Determine the [x, y] coordinate at the center of the cell enclosing the given text.  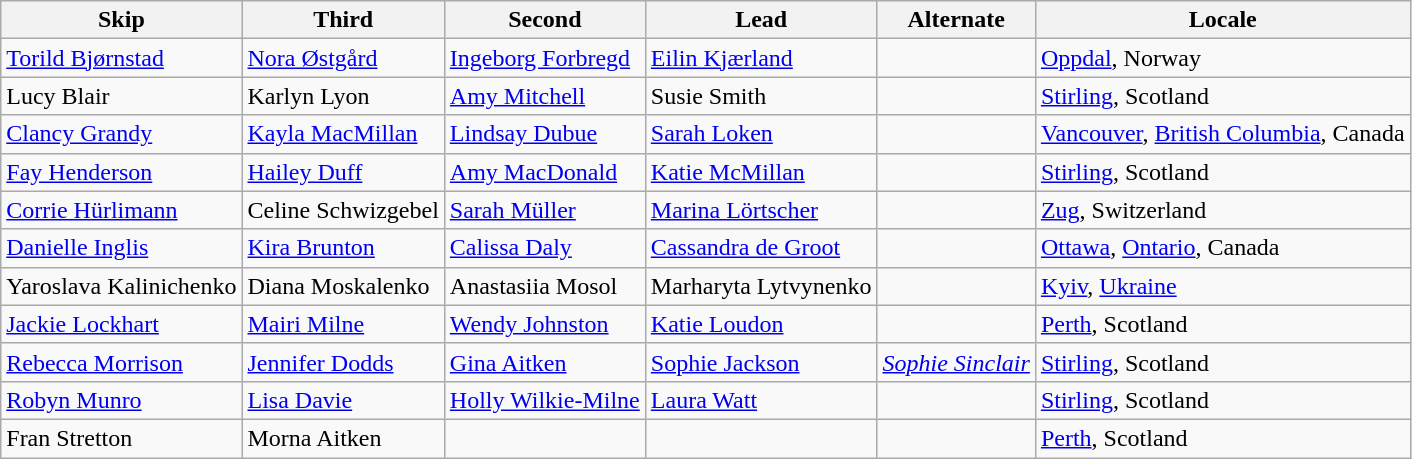
Second [544, 20]
Marharyta Lytvynenko [761, 286]
Eilin Kjærland [761, 58]
Nora Østgård [343, 58]
Kira Brunton [343, 248]
Vancouver, British Columbia, Canada [1222, 134]
Amy MacDonald [544, 172]
Clancy Grandy [122, 134]
Cassandra de Groot [761, 248]
Alternate [956, 20]
Gina Aitken [544, 362]
Yaroslava Kalinichenko [122, 286]
Rebecca Morrison [122, 362]
Celine Schwizgebel [343, 210]
Morna Aitken [343, 438]
Susie Smith [761, 96]
Danielle Inglis [122, 248]
Lead [761, 20]
Locale [1222, 20]
Marina Lörtscher [761, 210]
Sarah Müller [544, 210]
Third [343, 20]
Mairi Milne [343, 324]
Lisa Davie [343, 400]
Laura Watt [761, 400]
Corrie Hürlimann [122, 210]
Sophie Jackson [761, 362]
Zug, Switzerland [1222, 210]
Fay Henderson [122, 172]
Torild Bjørnstad [122, 58]
Amy Mitchell [544, 96]
Lucy Blair [122, 96]
Jennifer Dodds [343, 362]
Ottawa, Ontario, Canada [1222, 248]
Robyn Munro [122, 400]
Hailey Duff [343, 172]
Kayla MacMillan [343, 134]
Oppdal, Norway [1222, 58]
Kyiv, Ukraine [1222, 286]
Katie Loudon [761, 324]
Skip [122, 20]
Anastasiia Mosol [544, 286]
Ingeborg Forbregd [544, 58]
Jackie Lockhart [122, 324]
Sarah Loken [761, 134]
Diana Moskalenko [343, 286]
Karlyn Lyon [343, 96]
Katie McMillan [761, 172]
Lindsay Dubue [544, 134]
Calissa Daly [544, 248]
Holly Wilkie-Milne [544, 400]
Sophie Sinclair [956, 362]
Fran Stretton [122, 438]
Wendy Johnston [544, 324]
